From the cell containing the given text, extract its center point as (X, Y) coordinate. 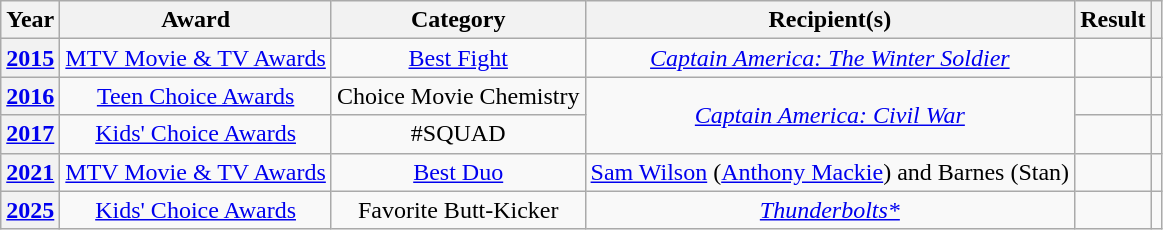
Recipient(s) (830, 20)
Sam Wilson (Anthony Mackie) and Barnes (Stan) (830, 172)
Captain America: Civil War (830, 115)
2015 (30, 58)
2017 (30, 134)
Category (458, 20)
Captain America: The Winter Soldier (830, 58)
Favorite Butt-Kicker (458, 210)
Thunderbolts* (830, 210)
Choice Movie Chemistry (458, 96)
Award (196, 20)
Teen Choice Awards (196, 96)
Best Fight (458, 58)
#SQUAD (458, 134)
2025 (30, 210)
2016 (30, 96)
Year (30, 20)
Result (1113, 20)
Best Duo (458, 172)
2021 (30, 172)
